Scan for the cell matching the given text and deliver its (x, y) coordinate at center. 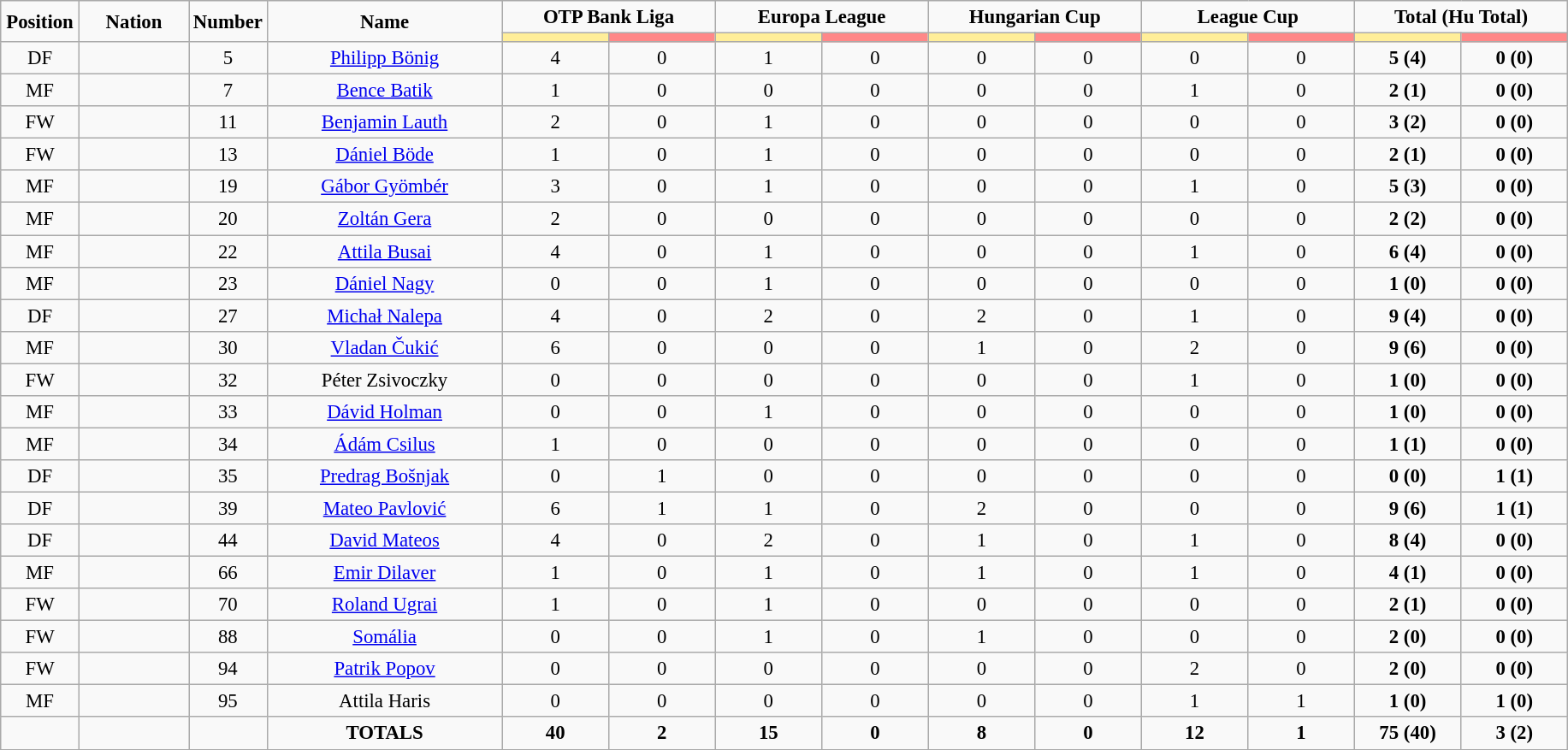
88 (228, 637)
League Cup (1247, 17)
Roland Ugrai (385, 605)
3 (556, 187)
22 (228, 251)
Michał Nalepa (385, 316)
Nation (133, 21)
Somália (385, 637)
7 (228, 91)
Hungarian Cup (1035, 17)
TOTALS (385, 734)
OTP Bank Liga (609, 17)
27 (228, 316)
Philipp Bönig (385, 58)
34 (228, 444)
12 (1194, 734)
75 (40) (1408, 734)
Attila Busai (385, 251)
Dávid Holman (385, 412)
6 (4) (1408, 251)
66 (228, 573)
8 (982, 734)
9 (4) (1408, 316)
Total (Hu Total) (1461, 17)
Patrik Popov (385, 669)
Predrag Bošnjak (385, 476)
Europa League (821, 17)
Dániel Nagy (385, 283)
20 (228, 219)
Number (228, 21)
5 (3) (1408, 187)
Zoltán Gera (385, 219)
Vladan Čukić (385, 347)
15 (768, 734)
Benjamin Lauth (385, 122)
David Mateos (385, 540)
Ádám Csilus (385, 444)
5 (228, 58)
Mateo Pavlović (385, 508)
19 (228, 187)
35 (228, 476)
23 (228, 283)
30 (228, 347)
Dániel Böde (385, 155)
8 (4) (1408, 540)
13 (228, 155)
94 (228, 669)
Name (385, 21)
11 (228, 122)
Position (40, 21)
95 (228, 701)
Bence Batik (385, 91)
Emir Dilaver (385, 573)
39 (228, 508)
32 (228, 380)
Péter Zsivoczky (385, 380)
40 (556, 734)
2 (2) (1408, 219)
Attila Haris (385, 701)
70 (228, 605)
44 (228, 540)
4 (1) (1408, 573)
5 (4) (1408, 58)
Gábor Gyömbér (385, 187)
33 (228, 412)
